Pinpoint the cell where the given text exists, returning its [x, y] midpoint coordinate. 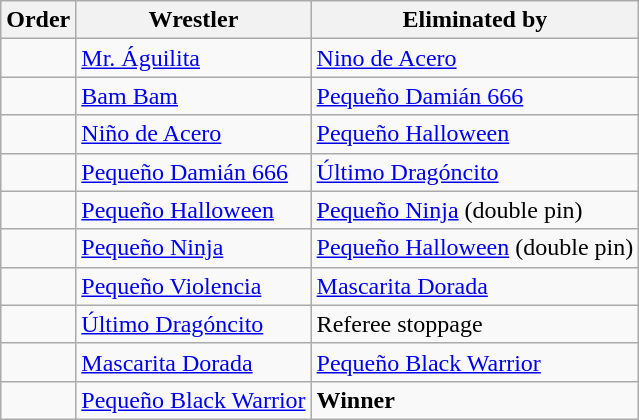
Niño de Acero [194, 134]
Pequeño Halloween (double pin) [475, 248]
Pequeño Violencia [194, 286]
Eliminated by [475, 20]
Nino de Acero [475, 58]
Bam Bam [194, 96]
Winner [475, 400]
Pequeño Ninja (double pin) [475, 210]
Order [38, 20]
Wrestler [194, 20]
Pequeño Ninja [194, 248]
Referee stoppage [475, 324]
Mr. Águilita [194, 58]
